Output the (x, y) coordinate of the center of the cell containing the given text.  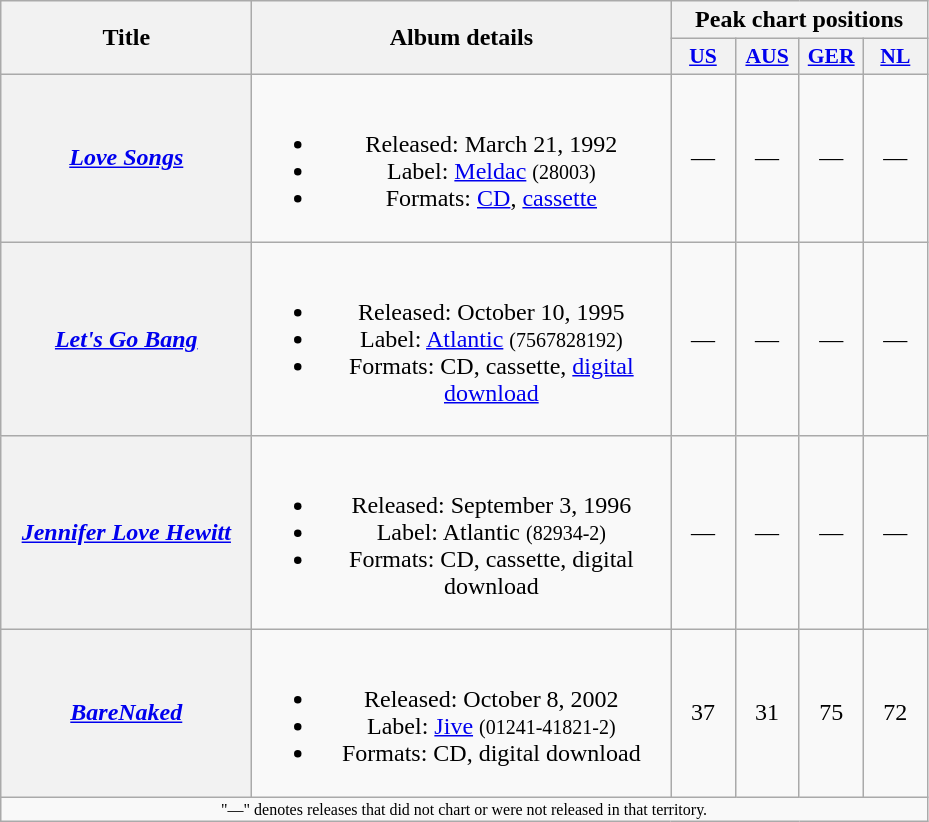
31 (767, 714)
Peak chart positions (799, 20)
Released: March 21, 1992Label: Meldac (28003)Formats: CD, cassette (462, 158)
37 (703, 714)
NL (895, 57)
Album details (462, 38)
Title (126, 38)
AUS (767, 57)
GER (831, 57)
75 (831, 714)
Released: October 10, 1995Label: Atlantic (7567828192)Formats: CD, cassette, digital download (462, 339)
Love Songs (126, 158)
BareNaked (126, 714)
Jennifer Love Hewitt (126, 533)
72 (895, 714)
"—" denotes releases that did not chart or were not released in that territory. (464, 809)
Let's Go Bang (126, 339)
US (703, 57)
Released: September 3, 1996Label: Atlantic (82934-2)Formats: CD, cassette, digital download (462, 533)
Released: October 8, 2002Label: Jive (01241-41821-2)Formats: CD, digital download (462, 714)
